Return (X, Y) of the center of cell containing provided text 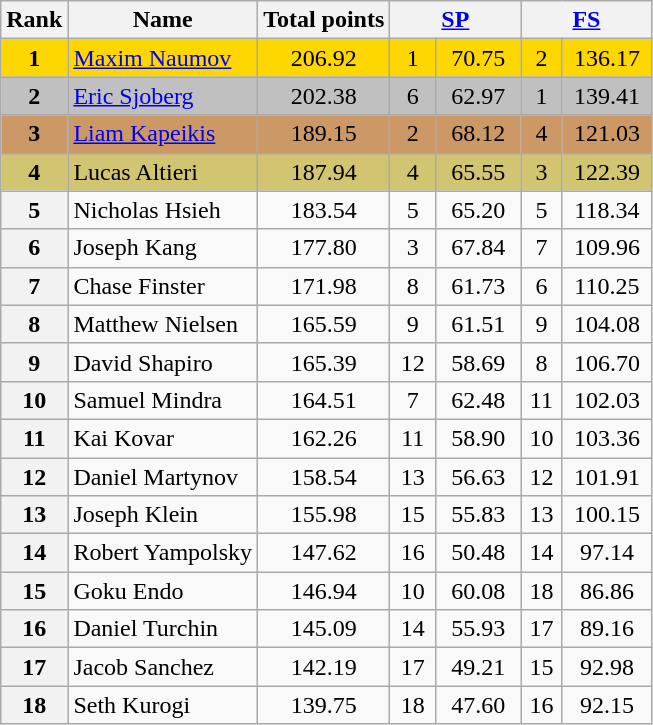
147.62 (324, 553)
61.51 (478, 324)
56.63 (478, 477)
121.03 (607, 134)
202.38 (324, 96)
165.39 (324, 362)
Joseph Klein (163, 515)
Rank (34, 20)
183.54 (324, 210)
162.26 (324, 438)
89.16 (607, 629)
58.90 (478, 438)
Liam Kapeikis (163, 134)
155.98 (324, 515)
Goku Endo (163, 591)
86.86 (607, 591)
146.94 (324, 591)
Jacob Sanchez (163, 667)
109.96 (607, 248)
187.94 (324, 172)
102.03 (607, 400)
50.48 (478, 553)
97.14 (607, 553)
Kai Kovar (163, 438)
Samuel Mindra (163, 400)
49.21 (478, 667)
158.54 (324, 477)
60.08 (478, 591)
104.08 (607, 324)
Chase Finster (163, 286)
Matthew Nielsen (163, 324)
65.55 (478, 172)
100.15 (607, 515)
165.59 (324, 324)
47.60 (478, 705)
Maxim Naumov (163, 58)
164.51 (324, 400)
171.98 (324, 286)
101.91 (607, 477)
55.83 (478, 515)
SP (456, 20)
206.92 (324, 58)
68.12 (478, 134)
177.80 (324, 248)
139.75 (324, 705)
Eric Sjoberg (163, 96)
Robert Yampolsky (163, 553)
Daniel Martynov (163, 477)
142.19 (324, 667)
Nicholas Hsieh (163, 210)
67.84 (478, 248)
Daniel Turchin (163, 629)
62.97 (478, 96)
FS (586, 20)
189.15 (324, 134)
Seth Kurogi (163, 705)
110.25 (607, 286)
Name (163, 20)
Joseph Kang (163, 248)
65.20 (478, 210)
118.34 (607, 210)
145.09 (324, 629)
58.69 (478, 362)
Lucas Altieri (163, 172)
55.93 (478, 629)
David Shapiro (163, 362)
122.39 (607, 172)
61.73 (478, 286)
92.98 (607, 667)
103.36 (607, 438)
Total points (324, 20)
92.15 (607, 705)
136.17 (607, 58)
106.70 (607, 362)
70.75 (478, 58)
62.48 (478, 400)
139.41 (607, 96)
